Identify which cell holds the provided text, then report its [X, Y] central coordinate. 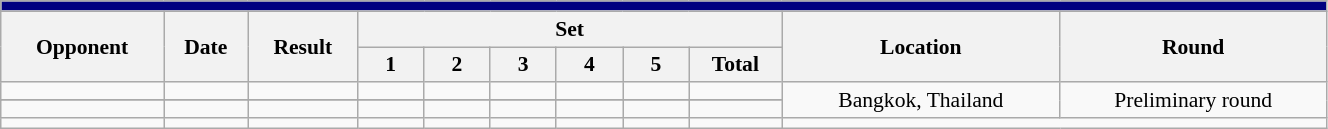
Set [570, 29]
Total [736, 65]
Location [921, 46]
Date [206, 46]
5 [656, 65]
3 [523, 65]
2 [457, 65]
Opponent [82, 46]
Preliminary round [1194, 101]
4 [589, 65]
Result [302, 46]
Round [1194, 46]
1 [391, 65]
Bangkok, Thailand [921, 101]
